For the text-containing cell, return its midpoint in (X, Y) coordinate format. 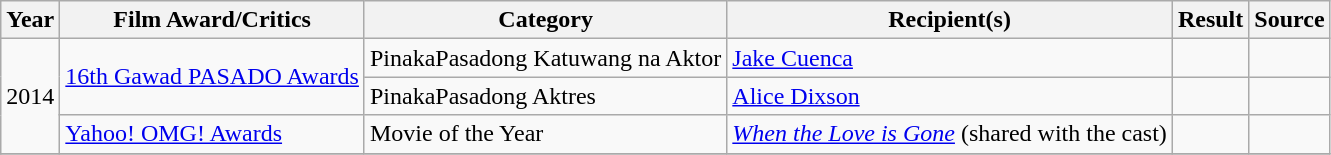
Jake Cuenca (950, 58)
PinakaPasadong Katuwang na Aktor (545, 58)
Yahoo! OMG! Awards (212, 134)
Film Award/Critics (212, 20)
Alice Dixson (950, 96)
Source (1290, 20)
Result (1210, 20)
Year (30, 20)
Category (545, 20)
Movie of the Year (545, 134)
Recipient(s) (950, 20)
PinakaPasadong Aktres (545, 96)
16th Gawad PASADO Awards (212, 77)
2014 (30, 96)
When the Love is Gone (shared with the cast) (950, 134)
